Search for the cell housing the specified text and yield its [x, y] center coordinate. 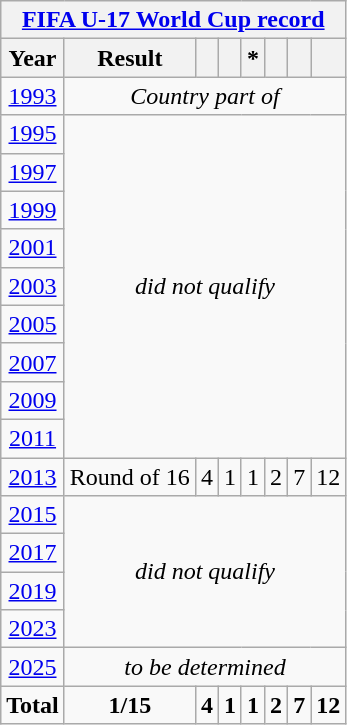
1/15 [130, 705]
2005 [33, 324]
Year [33, 58]
2003 [33, 286]
Total [33, 705]
2025 [33, 667]
FIFA U-17 World Cup record [174, 20]
2013 [33, 477]
2009 [33, 400]
1995 [33, 134]
Country part of [204, 96]
2007 [33, 362]
Result [130, 58]
2019 [33, 591]
1997 [33, 172]
to be determined [204, 667]
Round of 16 [130, 477]
1999 [33, 210]
2017 [33, 553]
2001 [33, 248]
1993 [33, 96]
2015 [33, 515]
2023 [33, 629]
2011 [33, 438]
* [252, 58]
